Search for the cell housing the specified text and yield its (x, y) center coordinate. 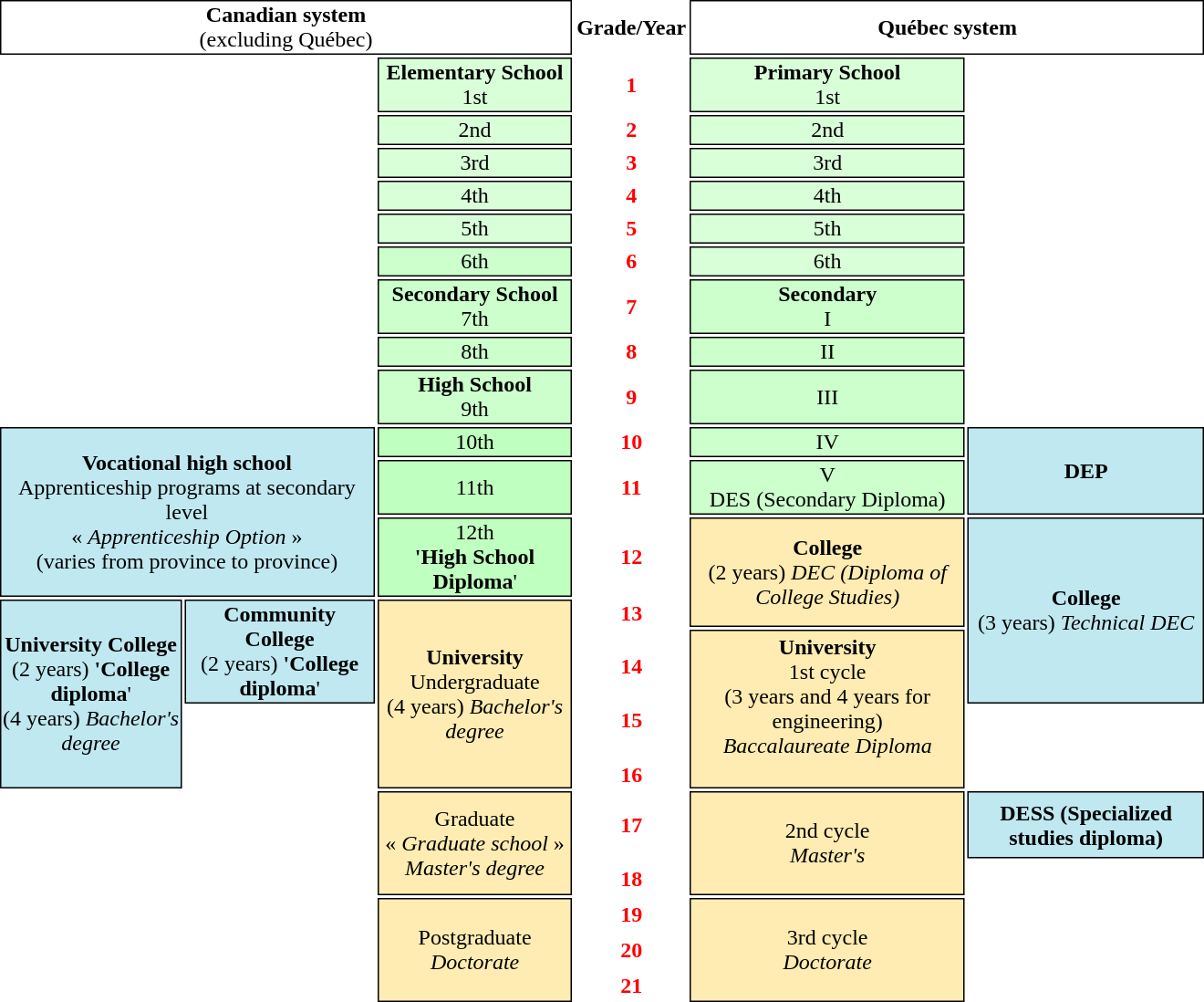
9 (631, 397)
Postgraduate Doctorate (474, 950)
Grade/Year (631, 27)
12th 'High School Diploma' (474, 557)
7 (631, 307)
12 (631, 557)
11th (474, 487)
3rd cycleDoctorate (828, 950)
11 (631, 487)
Secondary I (828, 307)
2 (631, 130)
19 (631, 914)
13 (631, 613)
University 1st cycle(3 years and 4 years for engineering)Baccalaureate Diploma (828, 709)
2nd cycle Master's (828, 843)
Community College (2 years) 'College diploma' (280, 652)
20 (631, 950)
17 (631, 825)
14 (631, 666)
15 (631, 720)
V DES (Secondary Diploma) (828, 487)
8th (474, 352)
II (828, 352)
Secondary School 7th (474, 307)
18 (631, 878)
3 (631, 162)
5 (631, 228)
8 (631, 352)
III (828, 397)
University Undergraduate (4 years) Bachelor's degree (474, 694)
College (2 years) DEC (Diploma of College Studies) (828, 572)
21 (631, 986)
10 (631, 442)
6 (631, 261)
IV (828, 442)
4 (631, 195)
Elementary School 1st (474, 85)
1 (631, 85)
10th (474, 442)
Primary School 1st (828, 85)
High School 9th (474, 397)
Graduate « Graduate school » Master's degree (474, 843)
16 (631, 763)
